Provide the [X, Y] coordinate of the cell's center where the given text is located.  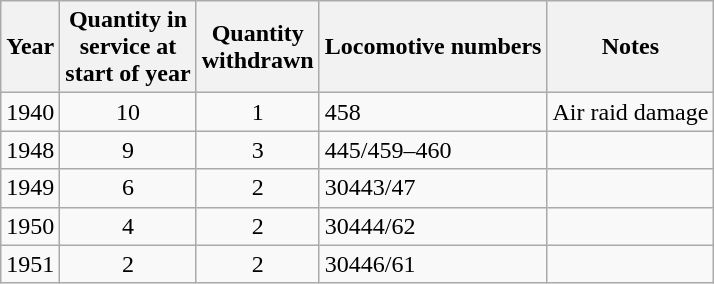
30444/62 [433, 226]
1951 [30, 264]
Year [30, 47]
Notes [630, 47]
30443/47 [433, 188]
30446/61 [433, 264]
458 [433, 112]
Air raid damage [630, 112]
6 [128, 188]
Quantitywithdrawn [258, 47]
3 [258, 150]
1940 [30, 112]
1948 [30, 150]
Quantity inservice atstart of year [128, 47]
1950 [30, 226]
Locomotive numbers [433, 47]
4 [128, 226]
1 [258, 112]
445/459–460 [433, 150]
9 [128, 150]
10 [128, 112]
1949 [30, 188]
